Determine the [X, Y] coordinate at the center of the cell enclosing the given text.  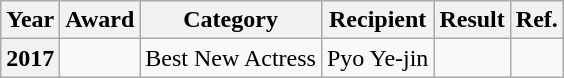
Category [231, 20]
2017 [30, 58]
Pyo Ye-jin [377, 58]
Best New Actress [231, 58]
Award [100, 20]
Year [30, 20]
Result [472, 20]
Ref. [536, 20]
Recipient [377, 20]
